Determine the (X, Y) coordinate at the center of the cell enclosing the given text.  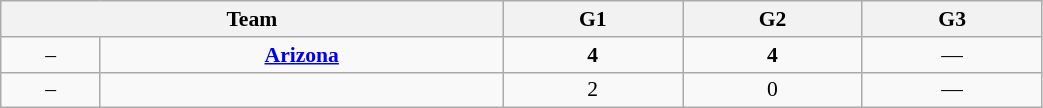
G3 (952, 19)
0 (773, 90)
G2 (773, 19)
G1 (593, 19)
2 (593, 90)
Team (252, 19)
Arizona (301, 55)
